Determine the [X, Y] coordinate at the center of the cell enclosing the given text.  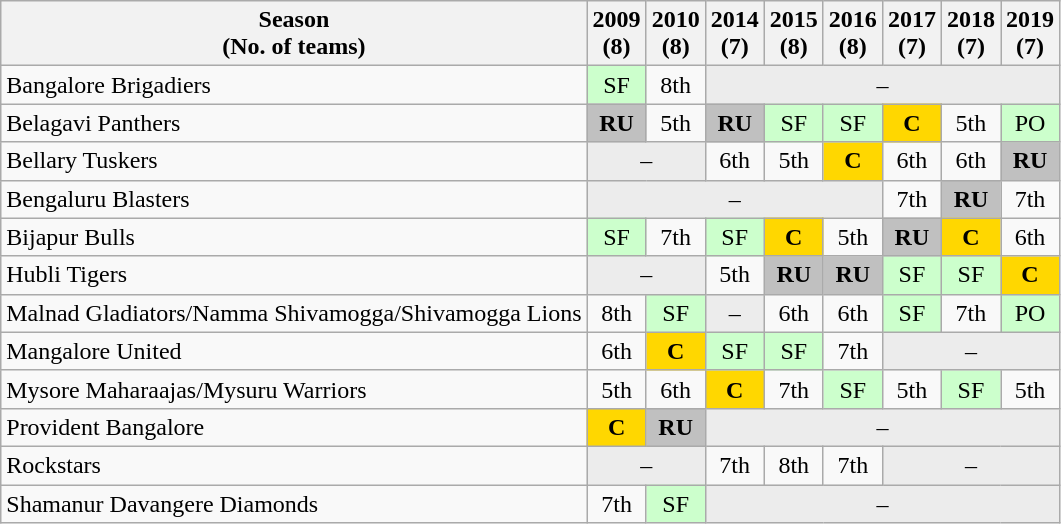
Bijapur Bulls [294, 237]
2015(8) [794, 34]
Season (No. of teams) [294, 34]
Bengaluru Blasters [294, 199]
2010(8) [676, 34]
Provident Bangalore [294, 427]
2017(7) [912, 34]
Mysore Maharaajas/Mysuru Warriors [294, 389]
Bellary Tuskers [294, 161]
2016(8) [852, 34]
2014(7) [734, 34]
Malnad Gladiators/Namma Shivamogga/Shivamogga Lions [294, 313]
Belagavi Panthers [294, 123]
2019(7) [1030, 34]
Hubli Tigers [294, 275]
Shamanur Davangere Diamonds [294, 503]
2009(8) [616, 34]
2018(7) [970, 34]
Bangalore Brigadiers [294, 85]
Rockstars [294, 465]
Mangalore United [294, 351]
